Return the [X, Y] coordinate for the center point of the cell that contains the specified text.  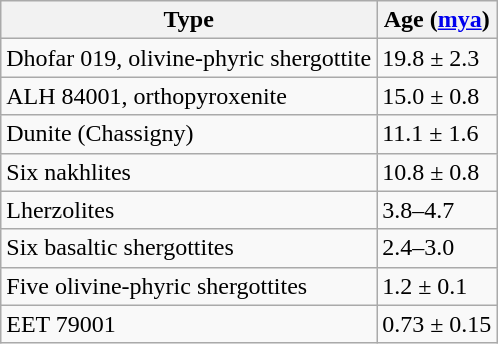
Dhofar 019, olivine-phyric shergottite [189, 58]
Age (mya) [437, 20]
0.73 ± 0.15 [437, 324]
11.1 ± 1.6 [437, 134]
Six nakhlites [189, 172]
Lherzolites [189, 210]
10.8 ± 0.8 [437, 172]
3.8–4.7 [437, 210]
Five olivine-phyric shergottites [189, 286]
1.2 ± 0.1 [437, 286]
Type [189, 20]
Dunite (Chassigny) [189, 134]
2.4–3.0 [437, 248]
15.0 ± 0.8 [437, 96]
ALH 84001, orthopyroxenite [189, 96]
EET 79001 [189, 324]
Six basaltic shergottites [189, 248]
19.8 ± 2.3 [437, 58]
